Capture the cell that displays the provided text and extract its (X, Y) central coordinate. 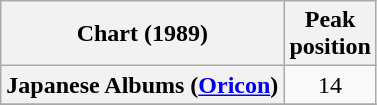
Chart (1989) (142, 34)
14 (330, 85)
Japanese Albums (Oricon) (142, 85)
Peakposition (330, 34)
